Output the (x, y) coordinate of the center of the cell containing the given text.  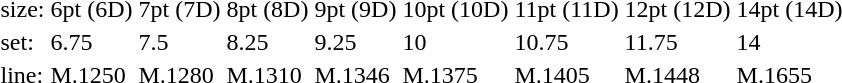
10 (456, 42)
8.25 (268, 42)
11.75 (678, 42)
7.5 (180, 42)
10.75 (566, 42)
9.25 (356, 42)
6.75 (92, 42)
